Find where the given text appears and provide that cell's center as [x, y] coordinate. 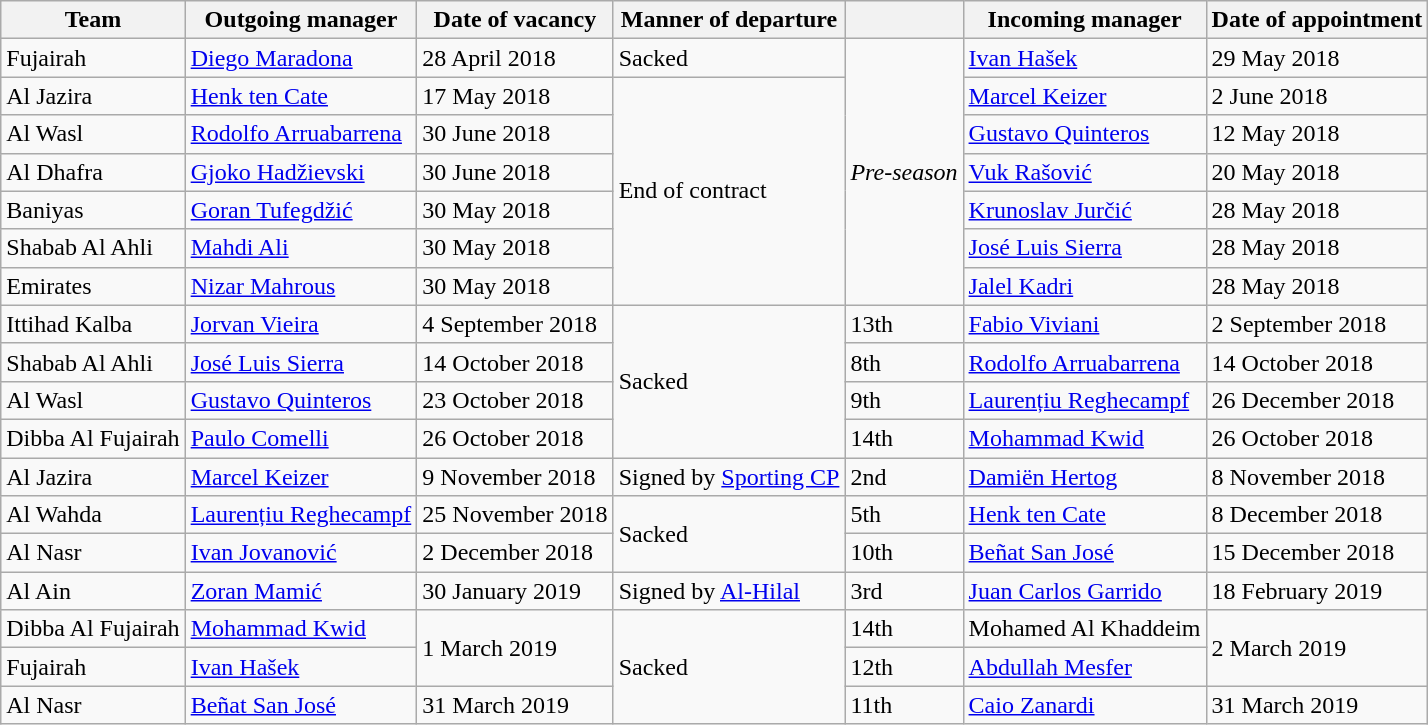
Al Ain [93, 591]
4 September 2018 [515, 324]
Diego Maradona [301, 58]
2nd [904, 477]
Team [93, 20]
Date of appointment [1317, 20]
Fabio Viviani [1084, 324]
2 December 2018 [515, 553]
Nizar Mahrous [301, 286]
29 May 2018 [1317, 58]
Date of vacancy [515, 20]
Al Wahda [93, 515]
Al Dhafra [93, 172]
20 May 2018 [1317, 172]
Pre-season [904, 172]
12 May 2018 [1317, 134]
18 February 2019 [1317, 591]
Baniyas [93, 210]
8 November 2018 [1317, 477]
Jalel Kadri [1084, 286]
3rd [904, 591]
13th [904, 324]
9 November 2018 [515, 477]
28 April 2018 [515, 58]
Emirates [93, 286]
Jorvan Vieira [301, 324]
End of contract [729, 191]
Damiën Hertog [1084, 477]
Ittihad Kalba [93, 324]
11th [904, 705]
2 September 2018 [1317, 324]
Goran Tufegdžić [301, 210]
Ivan Jovanović [301, 553]
12th [904, 667]
Mahdi Ali [301, 248]
30 January 2019 [515, 591]
2 June 2018 [1317, 96]
Juan Carlos Garrido [1084, 591]
15 December 2018 [1317, 553]
Outgoing manager [301, 20]
9th [904, 400]
Gjoko Hadžievski [301, 172]
1 March 2019 [515, 648]
Vuk Rašović [1084, 172]
8 December 2018 [1317, 515]
26 December 2018 [1317, 400]
10th [904, 553]
Caio Zanardi [1084, 705]
17 May 2018 [515, 96]
Zoran Mamić [301, 591]
8th [904, 362]
Manner of departure [729, 20]
Signed by Sporting CP [729, 477]
23 October 2018 [515, 400]
Incoming manager [1084, 20]
5th [904, 515]
2 March 2019 [1317, 648]
Signed by Al-Hilal [729, 591]
Abdullah Mesfer [1084, 667]
Krunoslav Jurčić [1084, 210]
25 November 2018 [515, 515]
Mohamed Al Khaddeim [1084, 629]
Paulo Comelli [301, 438]
